Provide the (x, y) coordinate of the cell's center where the given text is located.  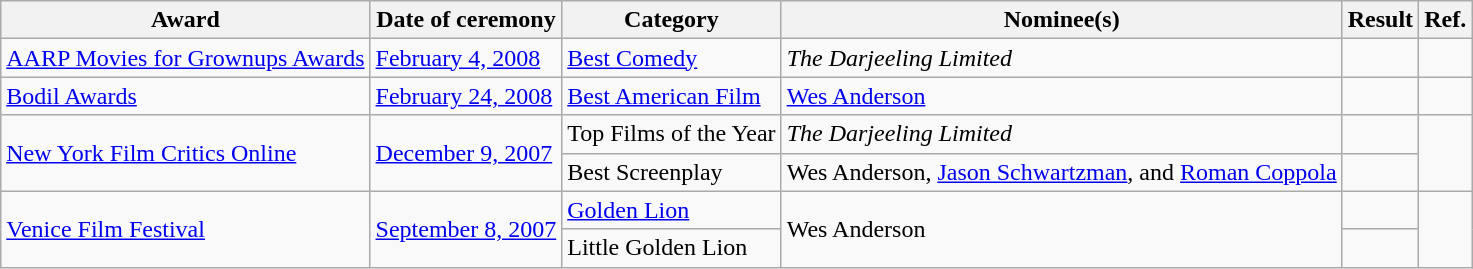
Top Films of the Year (672, 134)
Best American Film (672, 96)
December 9, 2007 (466, 153)
Category (672, 20)
September 8, 2007 (466, 229)
Nominee(s) (1062, 20)
Date of ceremony (466, 20)
Wes Anderson, Jason Schwartzman, and Roman Coppola (1062, 172)
Award (186, 20)
Bodil Awards (186, 96)
Golden Lion (672, 210)
February 4, 2008 (466, 58)
Result (1380, 20)
Ref. (1446, 20)
February 24, 2008 (466, 96)
Best Screenplay (672, 172)
Venice Film Festival (186, 229)
Best Comedy (672, 58)
New York Film Critics Online (186, 153)
Little Golden Lion (672, 248)
AARP Movies for Grownups Awards (186, 58)
